Identify which cell holds the provided text, then report its (x, y) central coordinate. 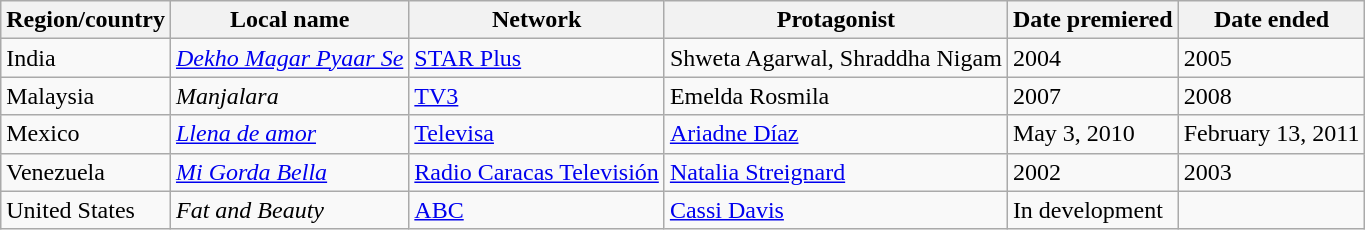
Radio Caracas Televisión (537, 172)
ABC (537, 210)
Network (537, 20)
Date premiered (1092, 20)
2002 (1092, 172)
Mexico (86, 134)
Llena de amor (289, 134)
February 13, 2011 (1272, 134)
2007 (1092, 96)
Local name (289, 20)
May 3, 2010 (1092, 134)
Televisa (537, 134)
Region/country (86, 20)
Venezuela (86, 172)
2008 (1272, 96)
2004 (1092, 58)
TV3 (537, 96)
Shweta Agarwal, Shraddha Nigam (836, 58)
In development (1092, 210)
Date ended (1272, 20)
Manjalara (289, 96)
2003 (1272, 172)
Fat and Beauty (289, 210)
STAR Plus (537, 58)
Emelda Rosmila (836, 96)
Protagonist (836, 20)
Mi Gorda Bella (289, 172)
Dekho Magar Pyaar Se (289, 58)
Malaysia (86, 96)
2005 (1272, 58)
United States (86, 210)
Natalia Streignard (836, 172)
Ariadne Díaz (836, 134)
India (86, 58)
Cassi Davis (836, 210)
